Detect which cell encompasses the target text, then output its (X, Y) center coordinate. 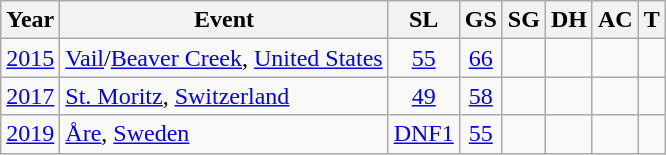
T (652, 20)
St. Moritz, Switzerland (224, 96)
2017 (30, 96)
SG (524, 20)
GS (480, 20)
2015 (30, 58)
2019 (30, 134)
49 (424, 96)
66 (480, 58)
58 (480, 96)
DNF1 (424, 134)
Åre, Sweden (224, 134)
Year (30, 20)
Vail/Beaver Creek, United States (224, 58)
SL (424, 20)
DH (568, 20)
Event (224, 20)
AC (615, 20)
